Return (X, Y) of the center of cell containing provided text 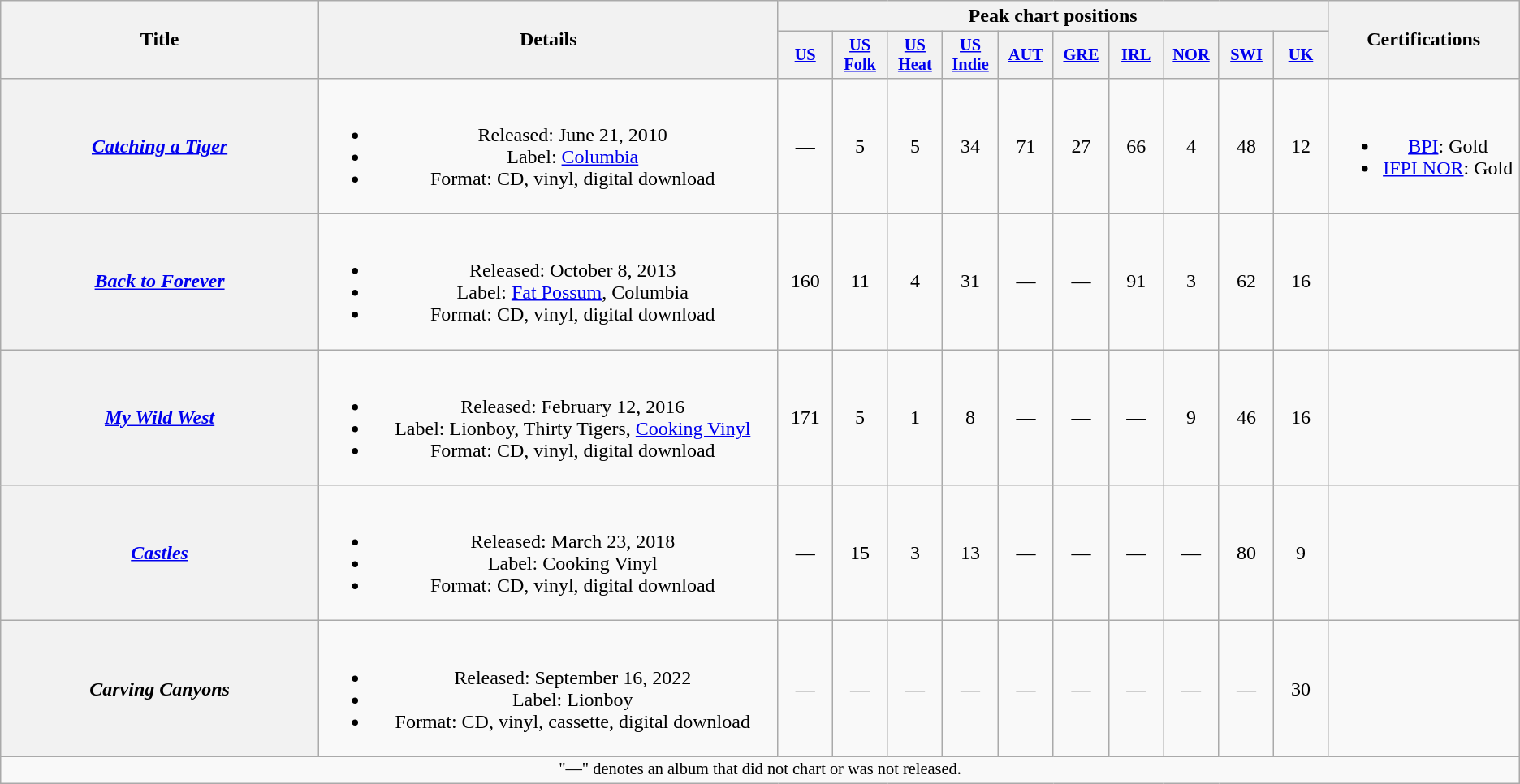
66 (1137, 146)
71 (1026, 146)
11 (860, 282)
Catching a Tiger (160, 146)
NOR (1191, 55)
Released: February 12, 2016 Label: Lionboy, Thirty Tigers, Cooking VinylFormat: CD, vinyl, digital download (548, 417)
Released: October 8, 2013 Label: Fat Possum, ColumbiaFormat: CD, vinyl, digital download (548, 282)
BPI: GoldIFPI NOR: Gold (1423, 146)
USIndie (970, 55)
AUT (1026, 55)
Title (160, 40)
Carving Canyons (160, 688)
"—" denotes an album that did not chart or was not released. (760, 770)
Details (548, 40)
Certifications (1423, 40)
Castles (160, 554)
Released: September 16, 2022Label: LionboyFormat: CD, vinyl, cassette, digital download (548, 688)
48 (1246, 146)
Back to Forever (160, 282)
USHeat (915, 55)
My Wild West (160, 417)
1 (915, 417)
80 (1246, 554)
13 (970, 554)
GRE (1081, 55)
Released: March 23, 2018Label: Cooking VinylFormat: CD, vinyl, digital download (548, 554)
31 (970, 282)
IRL (1137, 55)
Released: June 21, 2010Label: ColumbiaFormat: CD, vinyl, digital download (548, 146)
12 (1301, 146)
62 (1246, 282)
15 (860, 554)
160 (805, 282)
UK (1301, 55)
27 (1081, 146)
30 (1301, 688)
8 (970, 417)
SWI (1246, 55)
Peak chart positions (1052, 16)
US (805, 55)
34 (970, 146)
46 (1246, 417)
91 (1137, 282)
171 (805, 417)
USFolk (860, 55)
